From the cell containing the given text, extract its center point as (x, y) coordinate. 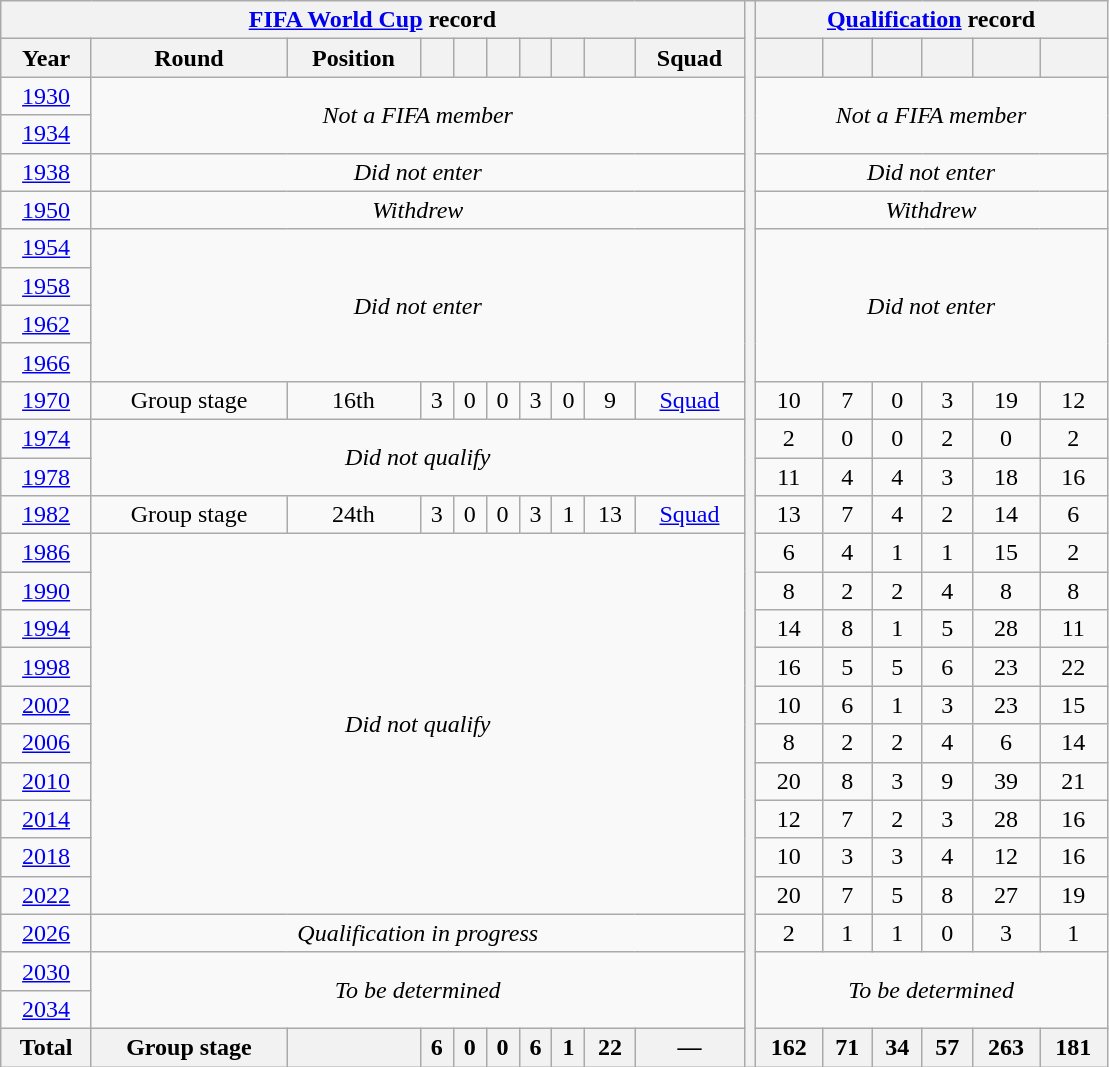
Total (46, 1047)
34 (897, 1047)
2034 (46, 1009)
18 (1006, 477)
1978 (46, 477)
1982 (46, 515)
1930 (46, 96)
1954 (46, 248)
1990 (46, 591)
— (690, 1047)
1994 (46, 629)
2018 (46, 857)
71 (847, 1047)
2026 (46, 933)
2006 (46, 743)
Position (354, 58)
FIFA World Cup record (372, 20)
27 (1006, 895)
1938 (46, 172)
1962 (46, 324)
Qualification in progress (418, 933)
16th (354, 400)
21 (1074, 781)
1934 (46, 134)
1998 (46, 667)
1950 (46, 210)
2022 (46, 895)
Qualification record (931, 20)
2010 (46, 781)
2002 (46, 705)
1974 (46, 438)
Year (46, 58)
Round (188, 58)
162 (788, 1047)
2030 (46, 971)
1970 (46, 400)
57 (947, 1047)
181 (1074, 1047)
1966 (46, 362)
263 (1006, 1047)
24th (354, 515)
1958 (46, 286)
39 (1006, 781)
1986 (46, 553)
2014 (46, 819)
